Return (x, y) of the center of cell containing provided text 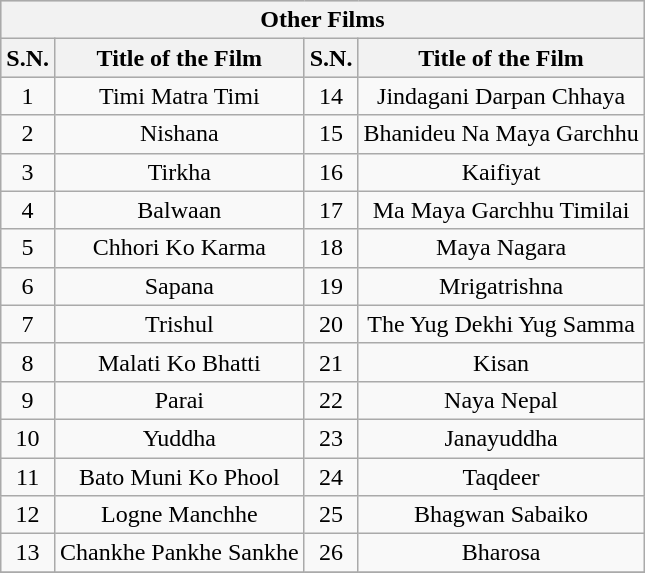
Bhagwan Sabaiko (501, 515)
Yuddha (179, 438)
10 (28, 438)
Chhori Ko Karma (179, 248)
5 (28, 248)
3 (28, 172)
16 (331, 172)
Bato Muni Ko Phool (179, 477)
7 (28, 324)
Bhanideu Na Maya Garchhu (501, 134)
12 (28, 515)
4 (28, 210)
24 (331, 477)
17 (331, 210)
1 (28, 96)
Parai (179, 400)
Naya Nepal (501, 400)
9 (28, 400)
Trishul (179, 324)
Tirkha (179, 172)
18 (331, 248)
Malati Ko Bhatti (179, 362)
22 (331, 400)
Logne Manchhe (179, 515)
8 (28, 362)
Balwaan (179, 210)
6 (28, 286)
Chankhe Pankhe Sankhe (179, 553)
26 (331, 553)
Jindagani Darpan Chhaya (501, 96)
21 (331, 362)
11 (28, 477)
Kisan (501, 362)
Nishana (179, 134)
Ma Maya Garchhu Timilai (501, 210)
Taqdeer (501, 477)
Janayuddha (501, 438)
20 (331, 324)
Mrigatrishna (501, 286)
23 (331, 438)
Bharosa (501, 553)
15 (331, 134)
Kaifiyat (501, 172)
13 (28, 553)
Maya Nagara (501, 248)
The Yug Dekhi Yug Samma (501, 324)
Timi Matra Timi (179, 96)
2 (28, 134)
Sapana (179, 286)
25 (331, 515)
19 (331, 286)
14 (331, 96)
Other Films (322, 20)
